Scan for the cell matching the given text and deliver its [x, y] coordinate at center. 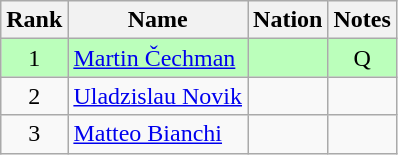
Matteo Bianchi [158, 134]
Name [158, 20]
Notes [362, 20]
1 [34, 58]
2 [34, 96]
Rank [34, 20]
Martin Čechman [158, 58]
Nation [288, 20]
Q [362, 58]
Uladzislau Novik [158, 96]
3 [34, 134]
